Identify which cell holds the provided text, then report its [X, Y] central coordinate. 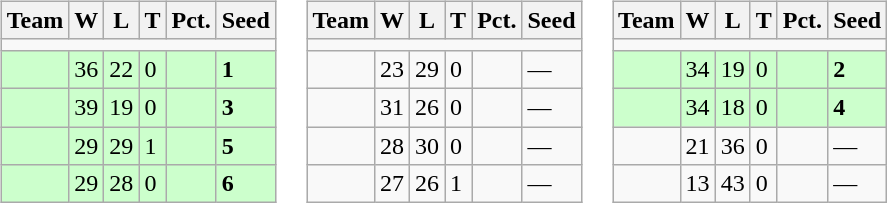
6 [246, 184]
5 [246, 145]
4 [858, 107]
39 [86, 107]
18 [732, 107]
2 [858, 69]
22 [122, 69]
13 [698, 184]
30 [426, 145]
21 [698, 145]
27 [392, 184]
3 [246, 107]
31 [392, 107]
43 [732, 184]
23 [392, 69]
